Search for the cell housing the specified text and yield its (X, Y) center coordinate. 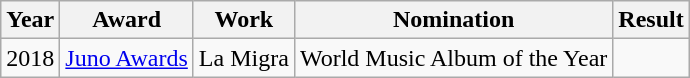
Juno Awards (127, 58)
Year (30, 20)
Nomination (453, 20)
La Migra (244, 58)
World Music Album of the Year (453, 58)
2018 (30, 58)
Work (244, 20)
Result (651, 20)
Award (127, 20)
